For the text-containing cell, return its midpoint in [x, y] coordinate format. 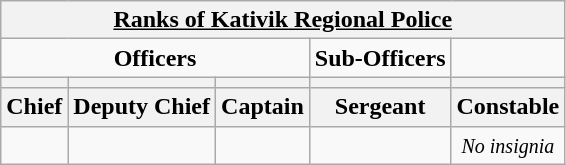
Sub-Officers [380, 58]
Deputy Chief [142, 107]
No insignia [508, 145]
Sergeant [380, 107]
Captain [263, 107]
Officers [156, 58]
Chief [34, 107]
Ranks of Kativik Regional Police [283, 20]
Constable [508, 107]
